For the text-containing cell, return its midpoint in [X, Y] coordinate format. 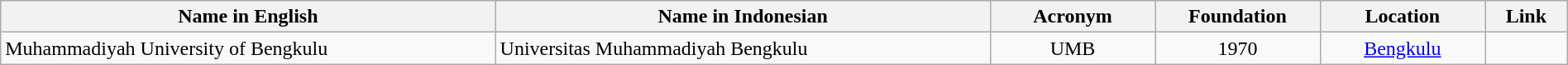
Muhammadiyah University of Bengkulu [248, 48]
Foundation [1237, 17]
1970 [1237, 48]
Location [1403, 17]
Acronym [1072, 17]
UMB [1072, 48]
Bengkulu [1403, 48]
Link [1527, 17]
Name in Indonesian [743, 17]
Name in English [248, 17]
Universitas Muhammadiyah Bengkulu [743, 48]
